For the text-containing cell, return its midpoint in [X, Y] coordinate format. 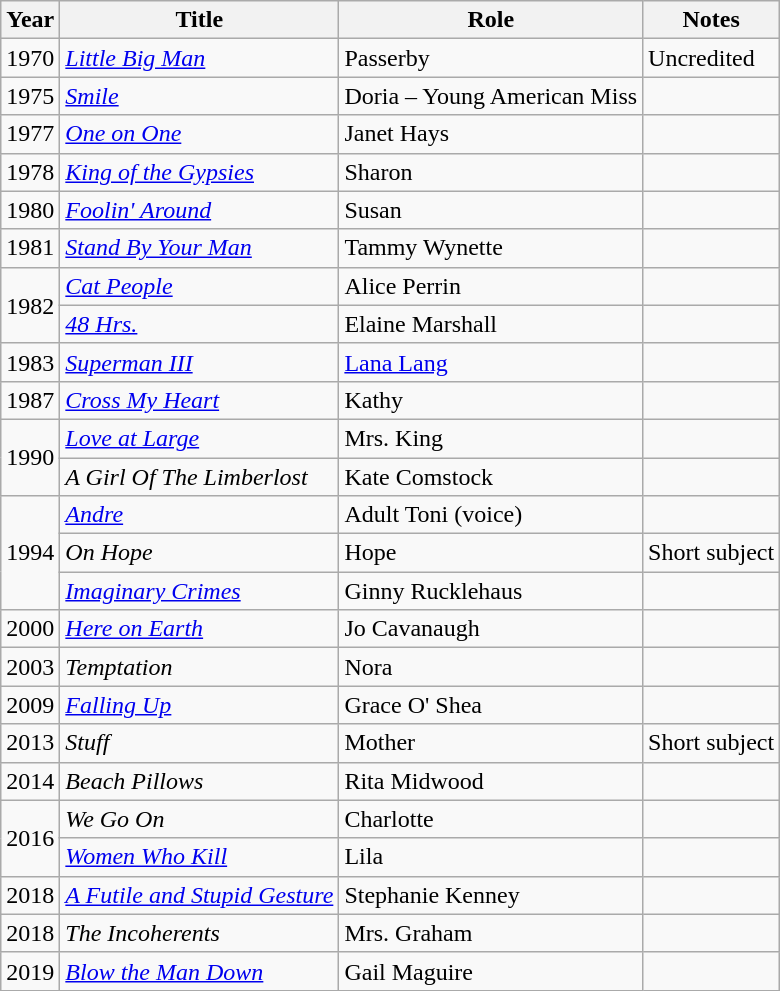
Title [200, 20]
Women Who Kill [200, 857]
Sharon [491, 172]
On Hope [200, 553]
Uncredited [712, 58]
Charlotte [491, 819]
2016 [30, 838]
Susan [491, 210]
1983 [30, 362]
Blow the Man Down [200, 971]
1975 [30, 96]
2000 [30, 629]
Kate Comstock [491, 477]
Cross My Heart [200, 400]
1978 [30, 172]
Andre [200, 515]
Temptation [200, 667]
One on One [200, 134]
2003 [30, 667]
1977 [30, 134]
Tammy Wynette [491, 248]
Kathy [491, 400]
Grace O' Shea [491, 705]
1970 [30, 58]
Cat People [200, 286]
1987 [30, 400]
Rita Midwood [491, 781]
Mrs. Graham [491, 933]
The Incoherents [200, 933]
Lana Lang [491, 362]
Adult Toni (voice) [491, 515]
A Futile and Stupid Gesture [200, 895]
Mrs. King [491, 438]
Smile [200, 96]
2014 [30, 781]
Here on Earth [200, 629]
1980 [30, 210]
Passerby [491, 58]
Mother [491, 743]
Year [30, 20]
2009 [30, 705]
1990 [30, 457]
Janet Hays [491, 134]
Notes [712, 20]
Doria – Young American Miss [491, 96]
Role [491, 20]
Lila [491, 857]
Beach Pillows [200, 781]
Stuff [200, 743]
1982 [30, 305]
Stand By Your Man [200, 248]
Little Big Man [200, 58]
Hope [491, 553]
1981 [30, 248]
Superman III [200, 362]
Nora [491, 667]
2013 [30, 743]
Love at Large [200, 438]
Stephanie Kenney [491, 895]
We Go On [200, 819]
Foolin' Around [200, 210]
King of the Gypsies [200, 172]
A Girl Of The Limberlost [200, 477]
2019 [30, 971]
Gail Maguire [491, 971]
Jo Cavanaugh [491, 629]
Falling Up [200, 705]
Elaine Marshall [491, 324]
Imaginary Crimes [200, 591]
Ginny Rucklehaus [491, 591]
1994 [30, 553]
Alice Perrin [491, 286]
48 Hrs. [200, 324]
